Scan for the cell matching the given text and deliver its [X, Y] coordinate at center. 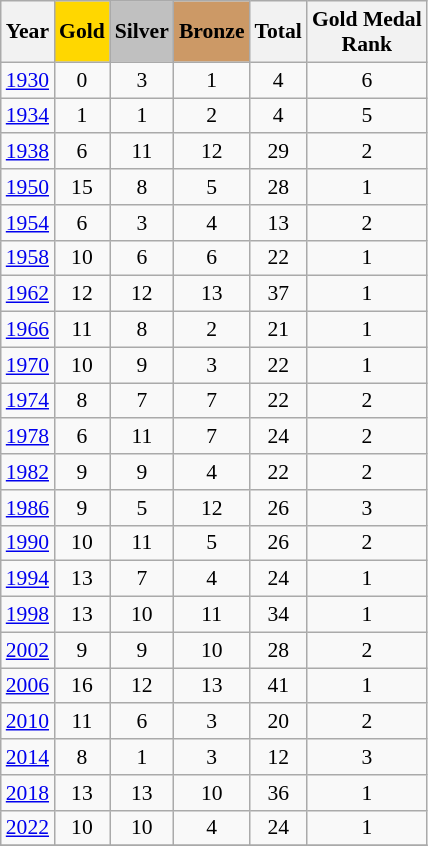
1934 [28, 116]
36 [278, 793]
1962 [28, 294]
1986 [28, 508]
34 [278, 615]
Total [278, 32]
29 [278, 152]
2010 [28, 722]
Gold [82, 32]
2022 [28, 828]
1974 [28, 401]
21 [278, 330]
2006 [28, 686]
20 [278, 722]
1938 [28, 152]
2018 [28, 793]
1982 [28, 472]
41 [278, 686]
1966 [28, 330]
0 [82, 80]
Silver [142, 32]
2002 [28, 650]
1970 [28, 365]
Gold Medal Rank [367, 32]
1978 [28, 437]
1990 [28, 543]
1958 [28, 258]
Year [28, 32]
15 [82, 187]
2014 [28, 757]
1954 [28, 223]
1998 [28, 615]
16 [82, 686]
1950 [28, 187]
37 [278, 294]
1994 [28, 579]
1930 [28, 80]
Bronze [212, 32]
